Find where the given text appears and provide that cell's center as [X, Y] coordinate. 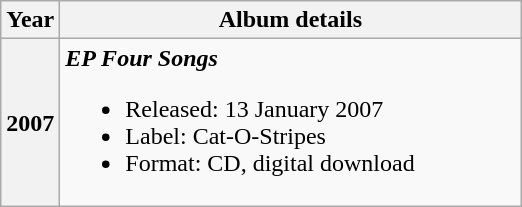
2007 [30, 122]
Album details [290, 20]
EP Four SongsReleased: 13 January 2007Label: Cat-O-StripesFormat: CD, digital download [290, 122]
Year [30, 20]
